Identify which cell holds the provided text, then report its (X, Y) central coordinate. 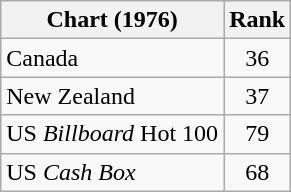
Canada (112, 58)
37 (258, 96)
US Billboard Hot 100 (112, 134)
36 (258, 58)
68 (258, 172)
New Zealand (112, 96)
Chart (1976) (112, 20)
Rank (258, 20)
US Cash Box (112, 172)
79 (258, 134)
